Output the (x, y) coordinate of the center of the cell containing the given text.  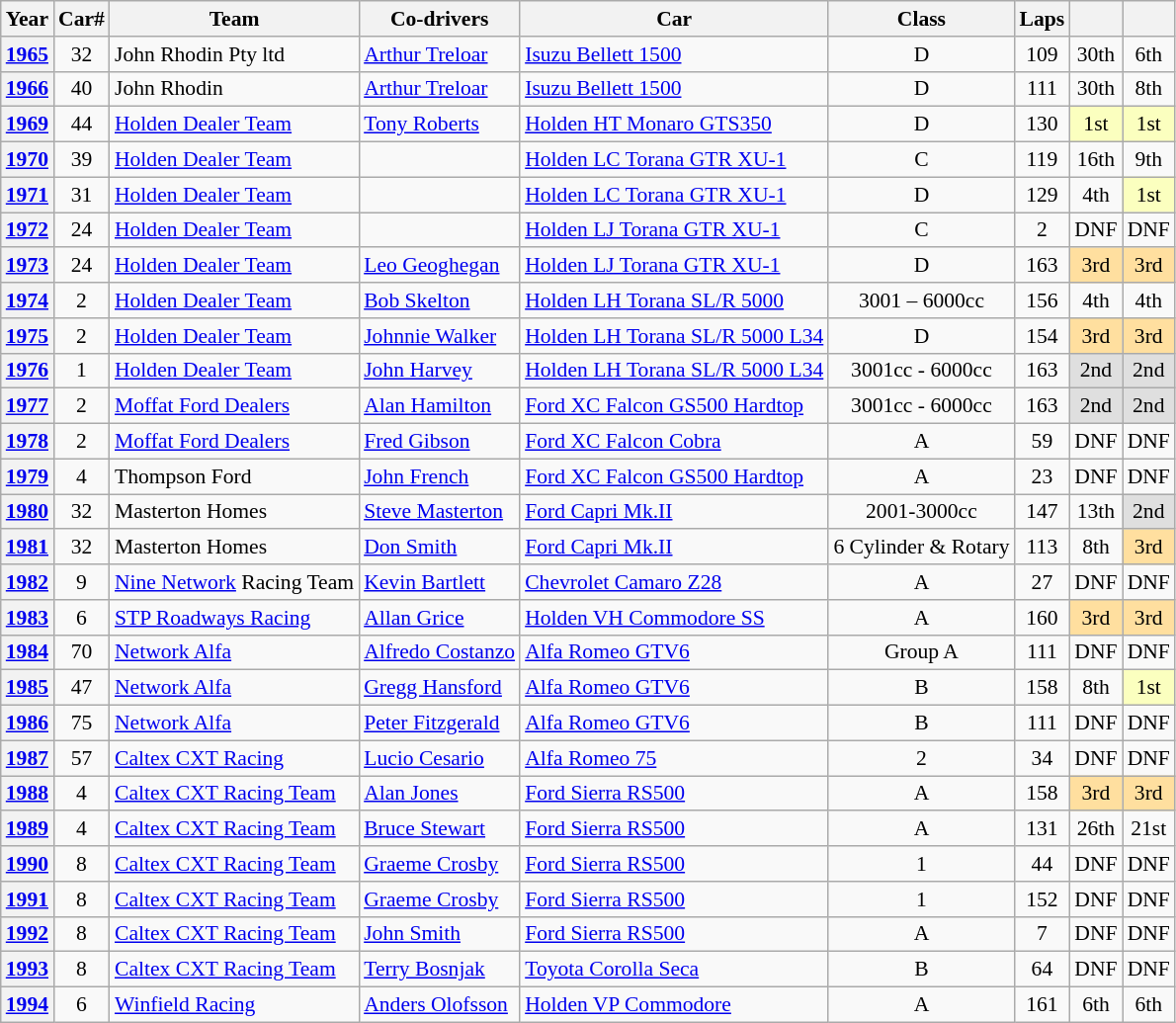
109 (1043, 54)
31 (81, 195)
16th (1095, 160)
59 (1043, 442)
7 (1043, 934)
1970 (28, 160)
John French (439, 476)
1989 (28, 829)
1980 (28, 512)
Gregg Hansford (439, 688)
2001-3000cc (921, 512)
23 (1043, 476)
129 (1043, 195)
1975 (28, 336)
STP Roadways Racing (234, 618)
Car (674, 19)
Year (28, 19)
27 (1043, 582)
Chevrolet Camaro Z28 (674, 582)
Toyota Corolla Seca (674, 970)
1992 (28, 934)
1978 (28, 442)
1991 (28, 899)
3001 – 6000cc (921, 300)
160 (1043, 618)
1993 (28, 970)
64 (1043, 970)
Holden VH Commodore SS (674, 618)
47 (81, 688)
1988 (28, 794)
Tony Roberts (439, 125)
9th (1148, 160)
Terry Bosnjak (439, 970)
1979 (28, 476)
1974 (28, 300)
Thompson Ford (234, 476)
Class (921, 19)
Lucio Cesario (439, 758)
Alan Hamilton (439, 406)
1976 (28, 371)
13th (1095, 512)
Alfredo Costanzo (439, 652)
1966 (28, 89)
Ford XC Falcon Cobra (674, 442)
9 (81, 582)
Johnnie Walker (439, 336)
34 (1043, 758)
Team (234, 19)
Holden VP Commodore (674, 1005)
1971 (28, 195)
Group A (921, 652)
119 (1043, 160)
Winfield Racing (234, 1005)
130 (1043, 125)
1981 (28, 548)
21st (1148, 829)
152 (1043, 899)
1977 (28, 406)
1987 (28, 758)
1984 (28, 652)
131 (1043, 829)
1973 (28, 266)
40 (81, 89)
Leo Geoghegan (439, 266)
26th (1095, 829)
Peter Fitzgerald (439, 724)
John Smith (439, 934)
Fred Gibson (439, 442)
1965 (28, 54)
Kevin Bartlett (439, 582)
161 (1043, 1005)
John Harvey (439, 371)
70 (81, 652)
Bob Skelton (439, 300)
Alan Jones (439, 794)
147 (1043, 512)
75 (81, 724)
John Rhodin Pty ltd (234, 54)
113 (1043, 548)
Allan Grice (439, 618)
Caltex CXT Racing (234, 758)
Anders Olofsson (439, 1005)
39 (81, 160)
Laps (1043, 19)
156 (1043, 300)
Steve Masterton (439, 512)
1982 (28, 582)
1972 (28, 230)
Holden HT Monaro GTS350 (674, 125)
57 (81, 758)
1969 (28, 125)
Holden LH Torana SL/R 5000 (674, 300)
6 Cylinder & Rotary (921, 548)
1985 (28, 688)
Alfa Romeo 75 (674, 758)
1983 (28, 618)
1986 (28, 724)
Co-drivers (439, 19)
John Rhodin (234, 89)
1990 (28, 864)
Car# (81, 19)
Bruce Stewart (439, 829)
Nine Network Racing Team (234, 582)
154 (1043, 336)
1994 (28, 1005)
Don Smith (439, 548)
